From the cell containing the given text, extract its center point as (x, y) coordinate. 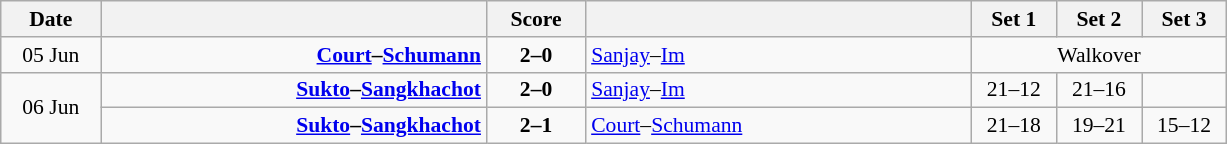
Score (536, 19)
21–18 (1014, 126)
Set 1 (1014, 19)
Date (51, 19)
Set 3 (1184, 19)
2–1 (536, 126)
21–12 (1014, 90)
Set 2 (1098, 19)
19–21 (1098, 126)
05 Jun (51, 55)
Walkover (1098, 55)
21–16 (1098, 90)
06 Jun (51, 108)
15–12 (1184, 126)
